Pinpoint the cell where the given text exists, returning its [X, Y] midpoint coordinate. 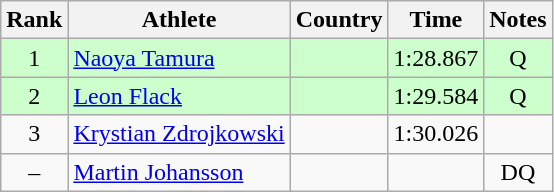
Martin Johansson [179, 172]
Rank [34, 20]
3 [34, 134]
Time [436, 20]
1:29.584 [436, 96]
1:28.867 [436, 58]
– [34, 172]
Leon Flack [179, 96]
1:30.026 [436, 134]
Notes [518, 20]
1 [34, 58]
Naoya Tamura [179, 58]
Athlete [179, 20]
Krystian Zdrojkowski [179, 134]
Country [339, 20]
2 [34, 96]
DQ [518, 172]
